Detect which cell encompasses the target text, then output its [X, Y] center coordinate. 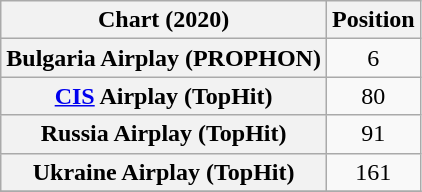
80 [373, 96]
CIS Airplay (TopHit) [164, 96]
Chart (2020) [164, 20]
Ukraine Airplay (TopHit) [164, 172]
6 [373, 58]
Position [373, 20]
Russia Airplay (TopHit) [164, 134]
91 [373, 134]
Bulgaria Airplay (PROPHON) [164, 58]
161 [373, 172]
